Provide the (x, y) coordinate of the cell's center where the given text is located.  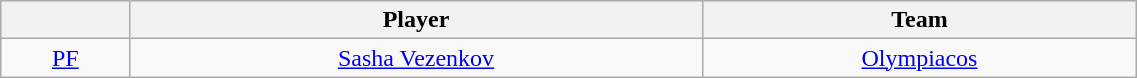
PF (66, 58)
Team (920, 20)
Olympiacos (920, 58)
Player (416, 20)
Sasha Vezenkov (416, 58)
